Pinpoint the cell where the given text exists, returning its [X, Y] midpoint coordinate. 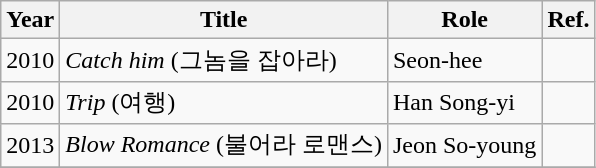
Blow Romance (불어라 로맨스) [224, 146]
Title [224, 20]
Trip (여행) [224, 102]
Jeon So-young [464, 146]
Year [30, 20]
Role [464, 20]
Ref. [568, 20]
Seon-hee [464, 60]
Catch him (그놈을 잡아라) [224, 60]
2013 [30, 146]
Han Song-yi [464, 102]
